Find where the given text appears and provide that cell's center as [x, y] coordinate. 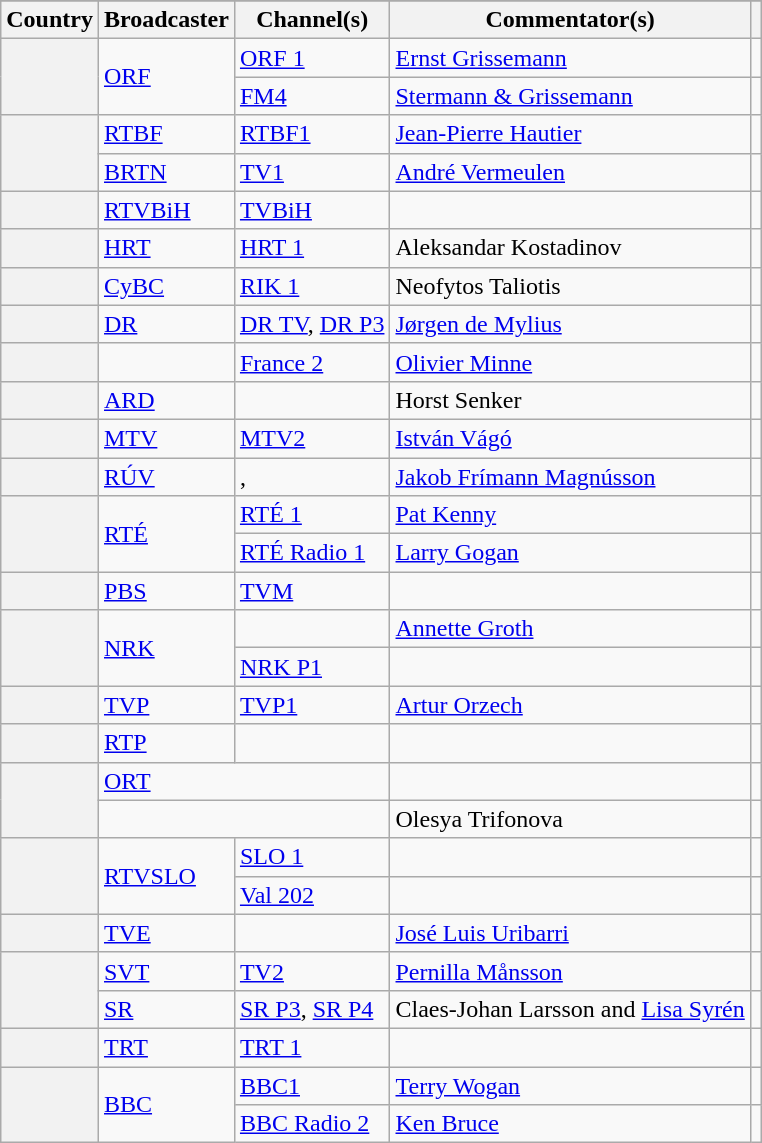
SR P3, SR P4 [312, 1009]
TVBiH [312, 210]
DR TV, DR P3 [312, 324]
TRT 1 [312, 1047]
HRT [166, 248]
Olesya Trifonova [570, 819]
RTBF1 [312, 134]
SVT [166, 971]
DR [166, 324]
Ken Bruce [570, 1124]
HRT 1 [312, 248]
RTÉ Radio 1 [312, 553]
Country [50, 20]
Channel(s) [312, 20]
TVP [166, 705]
France 2 [312, 362]
ARD [166, 400]
Val 202 [312, 895]
TV1 [312, 172]
CyBC [166, 286]
Neofytos Taliotis [570, 286]
RTVSLO [166, 876]
NRK [166, 648]
SR [166, 1009]
FM4 [312, 96]
Jørgen de Mylius [570, 324]
Commentator(s) [570, 20]
Larry Gogan [570, 553]
Broadcaster [166, 20]
RTVBiH [166, 210]
Aleksandar Kostadinov [570, 248]
TVM [312, 591]
TVE [166, 933]
RTP [166, 743]
PBS [166, 591]
MTV [166, 438]
ORF [166, 77]
TVP1 [312, 705]
Annette Groth [570, 629]
BBC Radio 2 [312, 1124]
RTÉ 1 [312, 515]
RTBF [166, 134]
RIK 1 [312, 286]
Horst Senker [570, 400]
Pat Kenny [570, 515]
BRTN [166, 172]
, [312, 477]
ORF 1 [312, 58]
ORT [244, 781]
Ernst Grissemann [570, 58]
RÚV [166, 477]
RTÉ [166, 534]
Claes-Johan Larsson and Lisa Syrén [570, 1009]
SLO 1 [312, 857]
TRT [166, 1047]
Artur Orzech [570, 705]
Terry Wogan [570, 1085]
István Vágó [570, 438]
Jakob Frímann Magnússon [570, 477]
TV2 [312, 971]
Olivier Minne [570, 362]
Pernilla Månsson [570, 971]
André Vermeulen [570, 172]
MTV2 [312, 438]
Jean-Pierre Hautier [570, 134]
Stermann & Grissemann [570, 96]
BBC [166, 1104]
José Luis Uribarri [570, 933]
NRK P1 [312, 667]
BBC1 [312, 1085]
